Capture the cell that displays the provided text and extract its [X, Y] central coordinate. 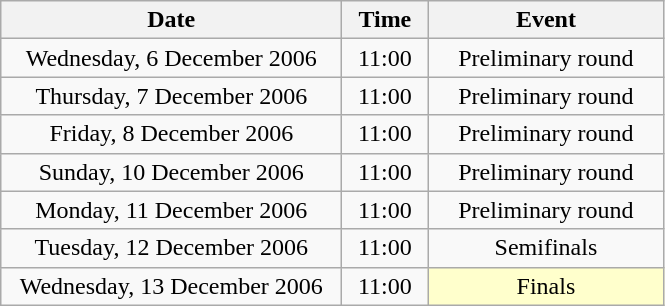
Finals [546, 286]
Time [385, 20]
Tuesday, 12 December 2006 [172, 248]
Sunday, 10 December 2006 [172, 172]
Friday, 8 December 2006 [172, 134]
Wednesday, 13 December 2006 [172, 286]
Event [546, 20]
Date [172, 20]
Semifinals [546, 248]
Thursday, 7 December 2006 [172, 96]
Monday, 11 December 2006 [172, 210]
Wednesday, 6 December 2006 [172, 58]
